Scan for the cell matching the given text and deliver its (X, Y) coordinate at center. 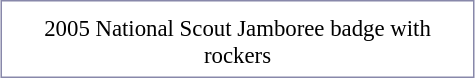
2005 National Scout Jamboree badge with rockers (238, 42)
